Scan for the cell matching the given text and deliver its [x, y] coordinate at center. 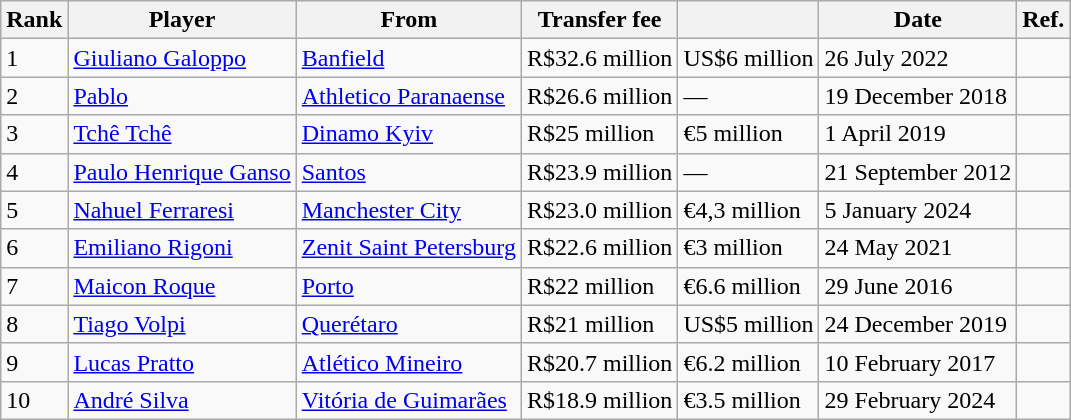
€6.2 million [748, 362]
R$23.9 million [599, 172]
3 [34, 134]
19 December 2018 [918, 96]
André Silva [182, 400]
2 [34, 96]
R$21 million [599, 324]
R$26.6 million [599, 96]
R$32.6 million [599, 58]
5 January 2024 [918, 210]
R$22.6 million [599, 248]
4 [34, 172]
Date [918, 20]
R$22 million [599, 286]
Atlético Mineiro [408, 362]
Santos [408, 172]
21 September 2012 [918, 172]
24 May 2021 [918, 248]
R$18.9 million [599, 400]
Ref. [1044, 20]
5 [34, 210]
Giuliano Galoppo [182, 58]
8 [34, 324]
From [408, 20]
1 April 2019 [918, 134]
Pablo [182, 96]
R$20.7 million [599, 362]
Athletico Paranaense [408, 96]
Maicon Roque [182, 286]
US$5 million [748, 324]
Banfield [408, 58]
10 [34, 400]
R$23.0 million [599, 210]
24 December 2019 [918, 324]
R$25 million [599, 134]
7 [34, 286]
Nahuel Ferraresi [182, 210]
Lucas Pratto [182, 362]
US$6 million [748, 58]
Rank [34, 20]
Querétaro [408, 324]
6 [34, 248]
26 July 2022 [918, 58]
Transfer fee [599, 20]
€3.5 million [748, 400]
9 [34, 362]
Porto [408, 286]
29 June 2016 [918, 286]
Zenit Saint Petersburg [408, 248]
Vitória de Guimarães [408, 400]
1 [34, 58]
Player [182, 20]
29 February 2024 [918, 400]
Manchester City [408, 210]
Tchê Tchê [182, 134]
Emiliano Rigoni [182, 248]
€5 million [748, 134]
€3 million [748, 248]
Paulo Henrique Ganso [182, 172]
Tiago Volpi [182, 324]
Dinamo Kyiv [408, 134]
10 February 2017 [918, 362]
€6.6 million [748, 286]
€4,3 million [748, 210]
